From the cell containing the given text, extract its center point as [X, Y] coordinate. 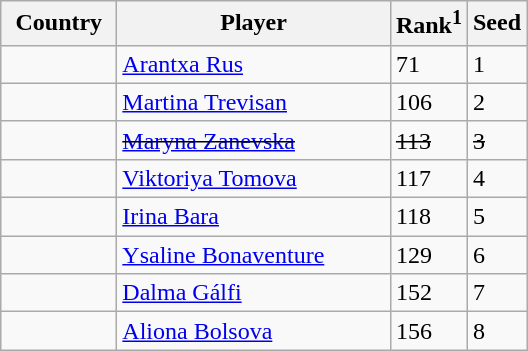
6 [496, 255]
3 [496, 140]
156 [428, 331]
Country [59, 24]
Player [254, 24]
71 [428, 64]
1 [496, 64]
152 [428, 293]
106 [428, 102]
Ysaline Bonaventure [254, 255]
2 [496, 102]
5 [496, 217]
Viktoriya Tomova [254, 178]
129 [428, 255]
Maryna Zanevska [254, 140]
Aliona Bolsova [254, 331]
Dalma Gálfi [254, 293]
117 [428, 178]
Arantxa Rus [254, 64]
113 [428, 140]
Seed [496, 24]
Irina Bara [254, 217]
7 [496, 293]
Rank1 [428, 24]
118 [428, 217]
8 [496, 331]
Martina Trevisan [254, 102]
4 [496, 178]
